Find where the given text appears and provide that cell's center as [x, y] coordinate. 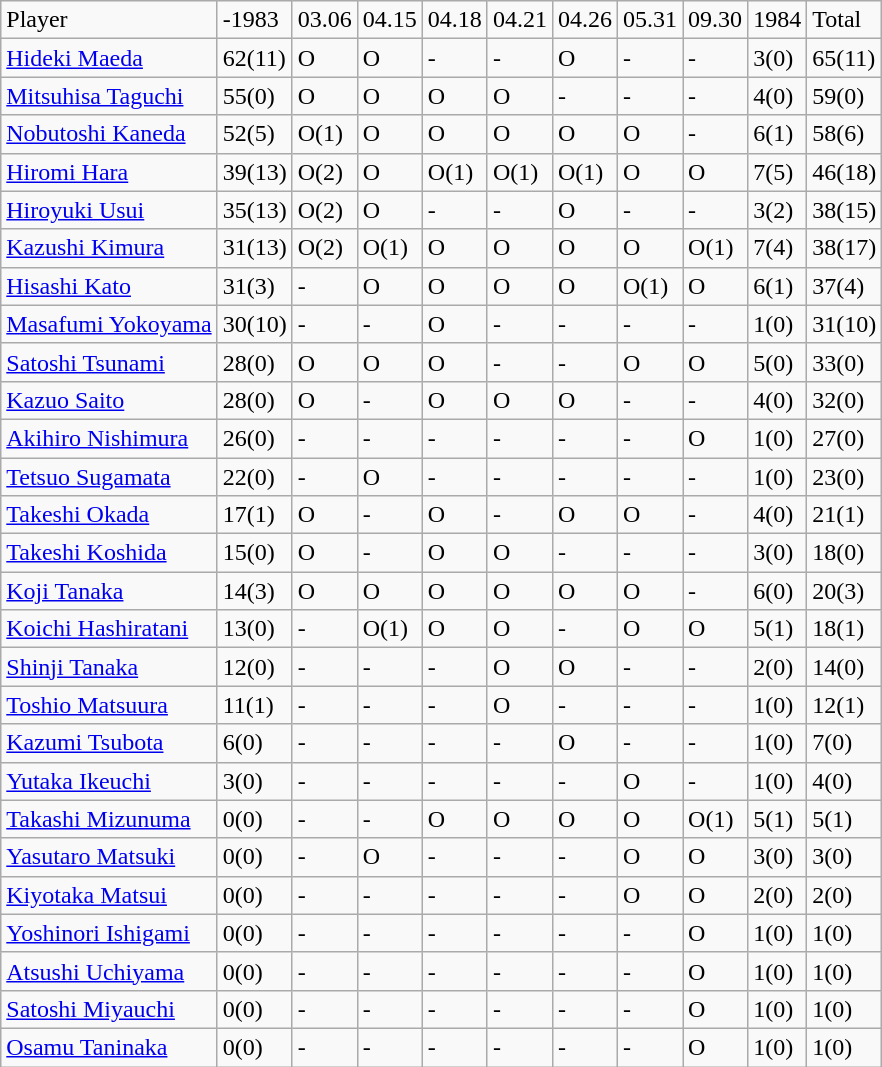
Hideki Maeda [109, 58]
03.06 [324, 20]
Koji Tanaka [109, 591]
Kiyotaka Matsui [109, 895]
09.30 [716, 20]
55(0) [254, 96]
Shinji Tanaka [109, 667]
Hiroyuki Usui [109, 210]
21(1) [844, 515]
14(3) [254, 591]
Masafumi Yokoyama [109, 324]
31(3) [254, 286]
Total [844, 20]
15(0) [254, 553]
7(5) [778, 172]
Hisashi Kato [109, 286]
Takeshi Koshida [109, 553]
30(10) [254, 324]
65(11) [844, 58]
31(10) [844, 324]
Nobutoshi Kaneda [109, 134]
05.31 [650, 20]
13(0) [254, 629]
5(0) [778, 362]
Koichi Hashiratani [109, 629]
7(4) [778, 248]
Satoshi Miyauchi [109, 1009]
Yasutaro Matsuki [109, 857]
62(11) [254, 58]
Kazuo Saito [109, 400]
Satoshi Tsunami [109, 362]
58(6) [844, 134]
23(0) [844, 477]
1984 [778, 20]
Yutaka Ikeuchi [109, 781]
35(13) [254, 210]
27(0) [844, 438]
22(0) [254, 477]
39(13) [254, 172]
46(18) [844, 172]
Atsushi Uchiyama [109, 971]
3(2) [778, 210]
Kazushi Kimura [109, 248]
Toshio Matsuura [109, 705]
52(5) [254, 134]
32(0) [844, 400]
Yoshinori Ishigami [109, 933]
37(4) [844, 286]
Kazumi Tsubota [109, 743]
31(13) [254, 248]
Hiromi Hara [109, 172]
12(0) [254, 667]
04.21 [520, 20]
18(1) [844, 629]
38(17) [844, 248]
Mitsuhisa Taguchi [109, 96]
14(0) [844, 667]
7(0) [844, 743]
-1983 [254, 20]
Takashi Mizunuma [109, 819]
Osamu Taninaka [109, 1047]
33(0) [844, 362]
12(1) [844, 705]
11(1) [254, 705]
18(0) [844, 553]
59(0) [844, 96]
Player [109, 20]
Takeshi Okada [109, 515]
04.15 [390, 20]
38(15) [844, 210]
20(3) [844, 591]
17(1) [254, 515]
Tetsuo Sugamata [109, 477]
04.26 [584, 20]
26(0) [254, 438]
04.18 [454, 20]
Akihiro Nishimura [109, 438]
